Provide the [X, Y] coordinate of the cell's center where the given text is located.  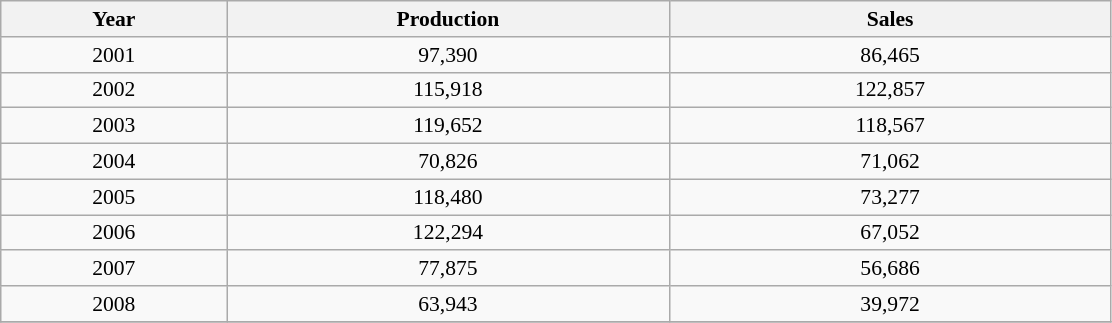
Production [448, 19]
71,062 [890, 162]
70,826 [448, 162]
Sales [890, 19]
77,875 [448, 269]
122,857 [890, 90]
2006 [114, 233]
2001 [114, 55]
118,480 [448, 197]
2005 [114, 197]
39,972 [890, 304]
115,918 [448, 90]
122,294 [448, 233]
67,052 [890, 233]
2004 [114, 162]
2002 [114, 90]
56,686 [890, 269]
63,943 [448, 304]
86,465 [890, 55]
118,567 [890, 126]
119,652 [448, 126]
Year [114, 19]
2003 [114, 126]
2008 [114, 304]
97,390 [448, 55]
73,277 [890, 197]
2007 [114, 269]
